Capture the cell that displays the provided text and extract its (X, Y) central coordinate. 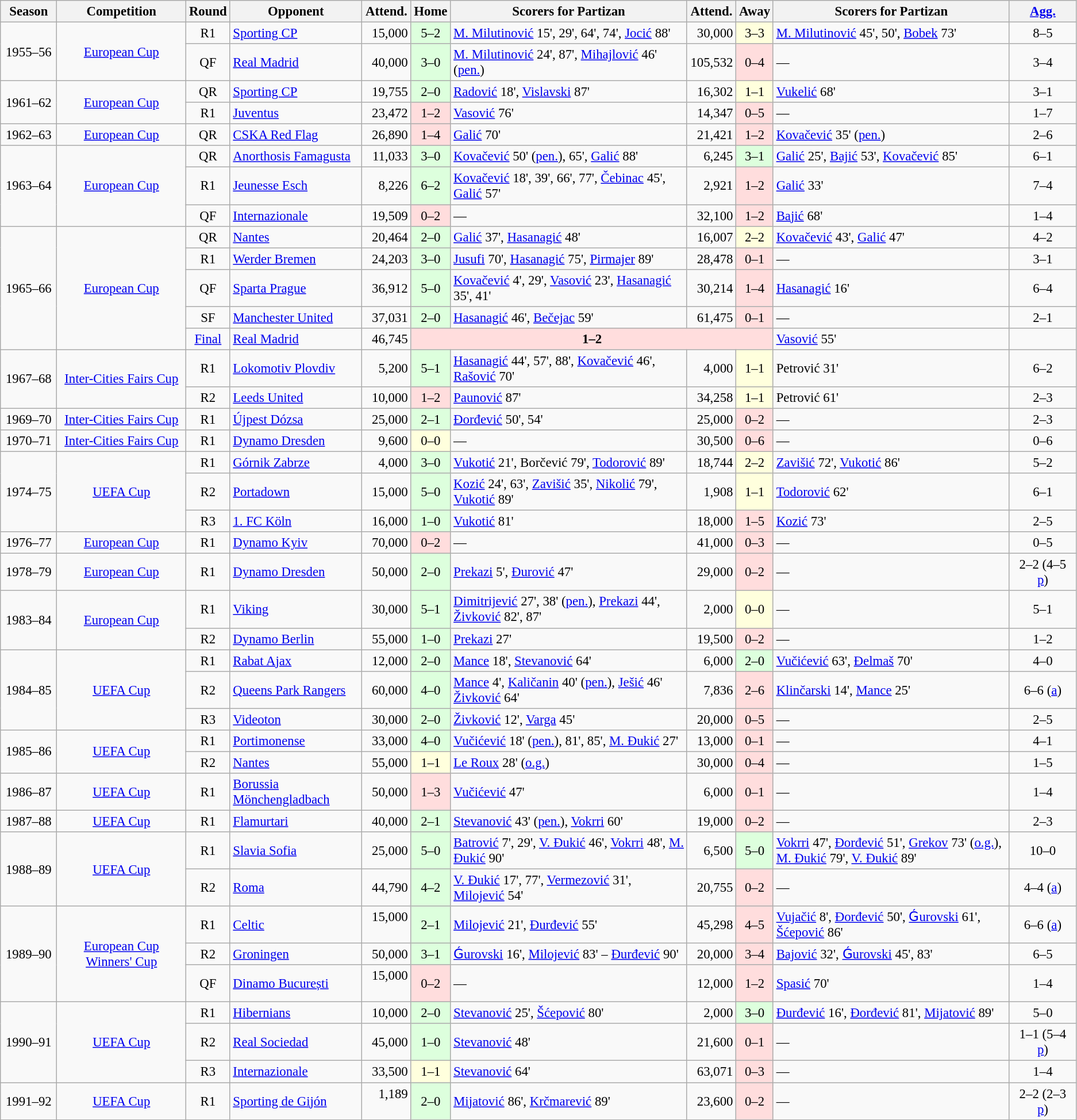
61,475 (711, 317)
105,532 (711, 62)
Milojević 21', Đurđević 55' (569, 925)
Radović 18', Vislavski 87' (569, 92)
70,000 (386, 543)
Spasić 70' (891, 983)
Sparta Prague (296, 287)
29,000 (711, 573)
1986–87 (29, 792)
Groningen (296, 954)
8–5 (1043, 33)
Hasanagić 46', Bečejac 59' (569, 317)
11,033 (386, 157)
Anorthosis Famagusta (296, 157)
20,755 (711, 888)
1. FC Köln (296, 521)
Todorović 62' (891, 492)
Vučićević 47' (569, 792)
16,000 (386, 521)
Vučićević 63', Đelmaš 70' (891, 661)
Mance 18', Stevanović 64' (569, 661)
1967–68 (29, 379)
Stevanović 48' (569, 1042)
Kovačević 35' (pen.) (891, 135)
1989–90 (29, 954)
Galić 25', Bajić 53', Kovačević 85' (891, 157)
Competition (122, 11)
Roma (296, 888)
Bajović 32', Ǵurovski 45', 83' (891, 954)
Rabat Ajax (296, 661)
Vokrri 47', Đorđević 51', Grekov 73' (o.g.), M. Đukić 79', V. Đukić 89' (891, 851)
Season (29, 11)
14,347 (711, 113)
18,000 (711, 521)
Đorđević 50', 54' (569, 419)
Galić 70' (569, 135)
Portadown (296, 492)
16,302 (711, 92)
1988–89 (29, 869)
33,500 (386, 1072)
1991–92 (29, 1102)
1961–62 (29, 102)
19,500 (711, 639)
Petrović 61' (891, 398)
46,745 (386, 339)
4–4 (a) (1043, 888)
30,214 (711, 287)
6,245 (711, 157)
2–2 (4–5 p) (1043, 573)
28,478 (711, 259)
Prekazi 27' (569, 639)
Lokomotiv Plovdiv (296, 368)
Újpest Dózsa (296, 419)
Đurđević 16', Đorđević 81', Mijatović 89' (891, 1013)
Stevanović 64' (569, 1072)
13,000 (711, 741)
Jusufi 70', Hasanagić 75', Pirmajer 89' (569, 259)
Kovačević 50' (pen.), 65', Galić 88' (569, 157)
Borussia Mönchengladbach (296, 792)
Klinčarski 14', Mance 25' (891, 690)
Vukelić 68' (891, 92)
Galić 33' (891, 186)
37,031 (386, 317)
Sporting de Gijón (296, 1102)
1978–79 (29, 573)
Bajić 68' (891, 216)
Videoton (296, 719)
Dinamo București (296, 983)
1984–85 (29, 690)
Le Roux 28' (o.g.) (569, 762)
Home (431, 11)
1987–88 (29, 821)
Kozić 24', 63', Zavišić 35', Nikolić 79', Vukotić 89' (569, 492)
Stevanović 43' (pen.), Vokrri 60' (569, 821)
Mijatović 86', Krčmarević 89' (569, 1102)
1–7 (1043, 113)
Paunović 87' (569, 398)
Kovačević 4', 29', Vasović 23', Hasanagić 35', 41' (569, 287)
24,203 (386, 259)
Kovačević 43', Galić 47' (891, 237)
Werder Bremen (296, 259)
Juventus (296, 113)
1962–63 (29, 135)
Queens Park Rangers (296, 690)
33,000 (386, 741)
1969–70 (29, 419)
4–5 (755, 925)
Flamurtari (296, 821)
Dynamo Kyiv (296, 543)
21,600 (711, 1042)
1–1 (5–4 p) (1043, 1042)
Prekazi 5', Đurović 47' (569, 573)
3–3 (755, 33)
4–1 (1043, 741)
19,000 (711, 821)
Celtic (296, 925)
41,000 (711, 543)
1965–66 (29, 287)
6–4 (1043, 287)
Portimonense (296, 741)
Manchester United (296, 317)
SF (208, 317)
1963–64 (29, 186)
19,755 (386, 92)
Viking (296, 609)
Kovačević 18', 39', 66', 77', Čebinac 45', Galić 57' (569, 186)
30,500 (711, 441)
Agg. (1043, 11)
45,298 (711, 925)
Vasović 76' (569, 113)
8,226 (386, 186)
45,000 (386, 1042)
Živković 12', Varga 45' (569, 719)
1,189 (386, 1102)
Away (755, 11)
Hibernians (296, 1013)
6–5 (1043, 954)
Opponent (296, 11)
20,464 (386, 237)
Vučićević 18' (pen.), 81', 85', M. Đukić 27' (569, 741)
1,908 (711, 492)
European Cup Winners' Cup (122, 954)
23,600 (711, 1102)
1–3 (431, 792)
2–2 (2–3 p) (1043, 1102)
Dimitrijević 27', 38' (pen.), Prekazi 44', Živković 82', 87' (569, 609)
21,421 (711, 135)
Górnik Zabrze (296, 463)
Leeds United (296, 398)
7–4 (1043, 186)
M. Milutinović 45', 50', Bobek 73' (891, 33)
Final (208, 339)
1985–86 (29, 752)
1983–84 (29, 620)
Vukotić 81' (569, 521)
2,921 (711, 186)
44,790 (386, 888)
Round (208, 11)
V. Đukić 17', 77', Vermezović 31', Milojević 54' (569, 888)
1976–77 (29, 543)
1955–56 (29, 52)
63,071 (711, 1072)
7,836 (711, 690)
26,890 (386, 135)
Jeunesse Esch (296, 186)
Stevanović 25', Šćepović 80' (569, 1013)
1970–71 (29, 441)
1974–75 (29, 492)
Dynamo Berlin (296, 639)
32,100 (711, 216)
10–0 (1043, 851)
18,744 (711, 463)
Vujačić 8', Đorđević 50', Ǵurovski 61', Šćepović 86' (891, 925)
Ǵurovski 16', Milojević 83' – Đurđević 90' (569, 954)
36,912 (386, 287)
Mance 4', Kaličanin 40' (pen.), Ješić 46' Živković 64' (569, 690)
Zavišić 72', Vukotić 86' (891, 463)
34,258 (711, 398)
Hasanagić 16' (891, 287)
60,000 (386, 690)
M. Milutinović 24', 87', Mihajlović 46' (pen.) (569, 62)
Batrović 7', 29', V. Đukić 46', Vokrri 48', M. Đukić 90' (569, 851)
CSKA Red Flag (296, 135)
M. Milutinović 15', 29', 64', 74', Jocić 88' (569, 33)
5,200 (386, 368)
16,007 (711, 237)
9,600 (386, 441)
Galić 37', Hasanagić 48' (569, 237)
Kozić 73' (891, 521)
Petrović 31' (891, 368)
19,509 (386, 216)
Slavia Sofia (296, 851)
6,500 (711, 851)
Vukotić 21', Borčević 79', Todorović 89' (569, 463)
Hasanagić 44', 57', 88', Kovačević 46', Rašović 70' (569, 368)
Real Sociedad (296, 1042)
23,472 (386, 113)
1990–91 (29, 1042)
Vasović 55' (891, 339)
